Output the (X, Y) coordinate of the center of the cell containing the given text.  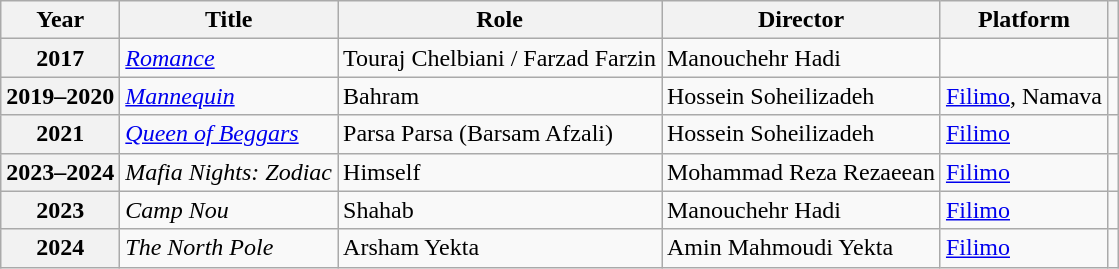
Filimo, Namava (1024, 96)
Shahab (500, 210)
Touraj Chelbiani / Farzad Farzin (500, 58)
Platform (1024, 20)
2017 (60, 58)
Mohammad Reza Rezaeean (802, 172)
2021 (60, 134)
Romance (229, 58)
2023 (60, 210)
Queen of Beggars (229, 134)
Himself (500, 172)
Amin Mahmoudi Yekta (802, 248)
The North Pole (229, 248)
Mannequin (229, 96)
Title (229, 20)
Bahram (500, 96)
Camp Nou (229, 210)
Mafia Nights: Zodiac (229, 172)
Director (802, 20)
Year (60, 20)
Parsa Parsa (Barsam Afzali) (500, 134)
2023–2024 (60, 172)
2019–2020 (60, 96)
2024 (60, 248)
Role (500, 20)
Arsham Yekta (500, 248)
